Locate the cell with the specified text and output its (X, Y) center coordinate. 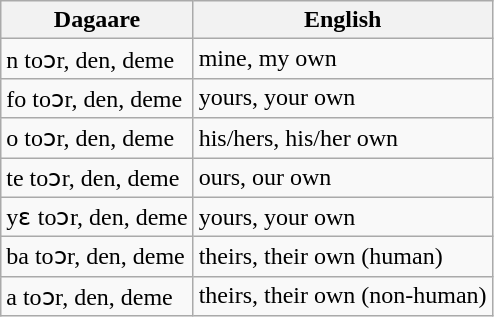
te toɔr, den, deme (97, 178)
ours, our own (342, 178)
his/hers, his/her own (342, 138)
theirs, their own (non-human) (342, 296)
mine, my own (342, 59)
fo toɔr, den, deme (97, 98)
a toɔr, den, deme (97, 296)
ba toɔr, den, deme (97, 257)
theirs, their own (human) (342, 257)
o toɔr, den, deme (97, 138)
yɛ toɔr, den, deme (97, 217)
English (342, 20)
Dagaare (97, 20)
n toɔr, den, deme (97, 59)
